Return [x, y] of the center of cell containing provided text 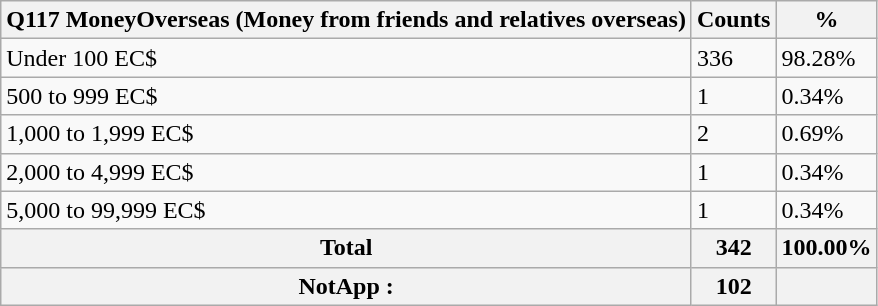
1,000 to 1,999 EC$ [346, 134]
102 [733, 286]
Counts [733, 20]
98.28% [826, 58]
100.00% [826, 248]
336 [733, 58]
Under 100 EC$ [346, 58]
2 [733, 134]
342 [733, 248]
2,000 to 4,999 EC$ [346, 172]
5,000 to 99,999 EC$ [346, 210]
0.69% [826, 134]
Total [346, 248]
Q117 MoneyOverseas (Money from friends and relatives overseas) [346, 20]
500 to 999 EC$ [346, 96]
% [826, 20]
NotApp : [346, 286]
